Return the (x, y) coordinate for the center point of the cell that contains the specified text.  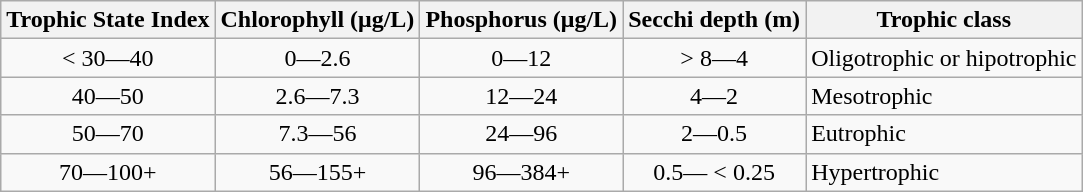
Hypertrophic (944, 172)
50—70 (108, 134)
7.3—56 (318, 134)
2.6—7.3 (318, 96)
Secchi depth (m) (714, 20)
4—2 (714, 96)
56—155+ (318, 172)
40—50 (108, 96)
Eutrophic (944, 134)
0—2.6 (318, 58)
0.5— < 0.25 (714, 172)
Mesotrophic (944, 96)
70—100+ (108, 172)
Oligotrophic or hipotrophic (944, 58)
Trophic class (944, 20)
Phosphorus (μg/L) (522, 20)
Chlorophyll (μg/L) (318, 20)
< 30—40 (108, 58)
Trophic State Index (108, 20)
> 8—4 (714, 58)
2—0.5 (714, 134)
0—12 (522, 58)
12—24 (522, 96)
24—96 (522, 134)
96—384+ (522, 172)
